Determine the [X, Y] coordinate at the center of the cell enclosing the given text.  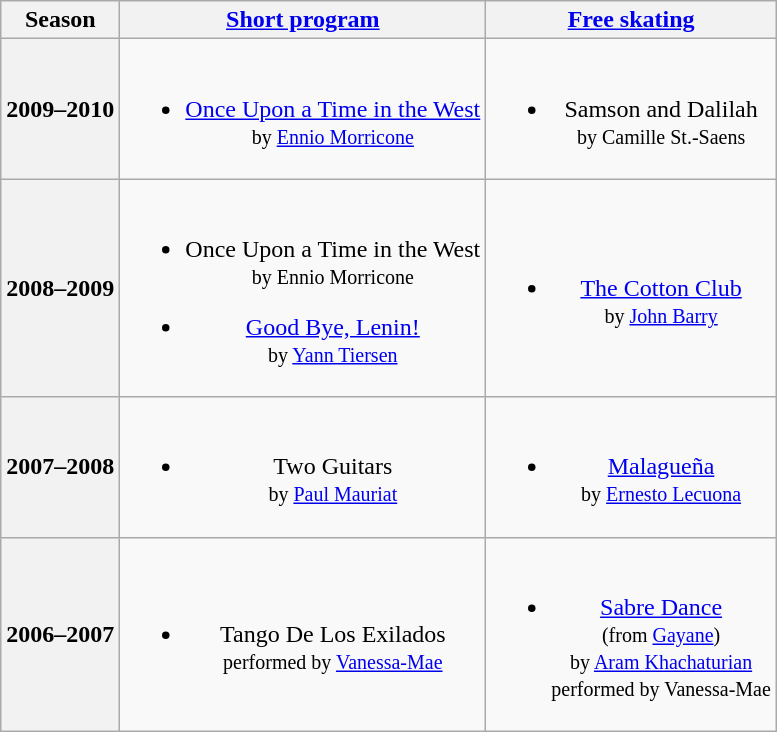
Tango De Los Exilados performed by Vanessa-Mae [303, 634]
Once Upon a Time in the West by Ennio Morricone [303, 109]
Short program [303, 20]
2009–2010 [60, 109]
The Cotton Club by John Barry [632, 288]
Sabre Dance (from Gayane) by Aram Khachaturian performed by Vanessa-Mae [632, 634]
Malagueña by Ernesto Lecuona [632, 467]
2006–2007 [60, 634]
2008–2009 [60, 288]
2007–2008 [60, 467]
Two Guitars by Paul Mauriat [303, 467]
Season [60, 20]
Once Upon a Time in the West by Ennio Morricone Good Bye, Lenin! by Yann Tiersen [303, 288]
Free skating [632, 20]
Samson and Dalilah by Camille St.-Saens [632, 109]
